Return the (X, Y) coordinate for the center point of the cell that contains the specified text.  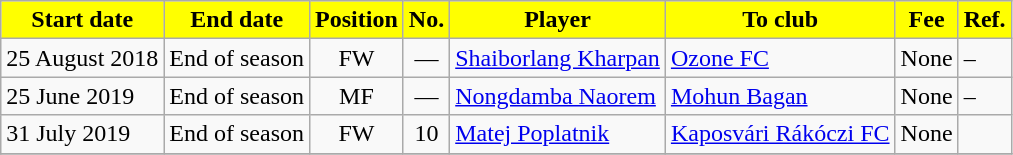
25 June 2019 (82, 96)
MF (357, 96)
Player (558, 20)
Position (357, 20)
10 (426, 134)
No. (426, 20)
Kaposvári Rákóczi FC (780, 134)
31 July 2019 (82, 134)
Ref. (984, 20)
End date (237, 20)
Mohun Bagan (780, 96)
Nongdamba Naorem (558, 96)
Shaiborlang Kharpan (558, 58)
Start date (82, 20)
Ozone FC (780, 58)
25 August 2018 (82, 58)
Matej Poplatnik (558, 134)
Fee (926, 20)
To club (780, 20)
